Extract the (X, Y) coordinate from the center of the cell holding the provided text.  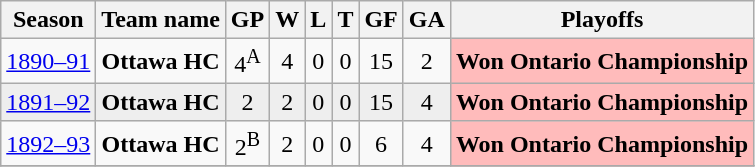
GA (426, 20)
1890–91 (48, 62)
GF (381, 20)
L (318, 20)
1892–93 (48, 144)
Team name (161, 20)
2B (247, 144)
W (288, 20)
Season (48, 20)
T (346, 20)
GP (247, 20)
Playoffs (602, 20)
6 (381, 144)
4A (247, 62)
1891–92 (48, 102)
